For the text-containing cell, return its midpoint in (X, Y) coordinate format. 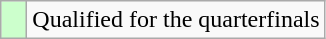
Qualified for the quarterfinals (176, 20)
